From the cell containing the given text, extract its center point as [x, y] coordinate. 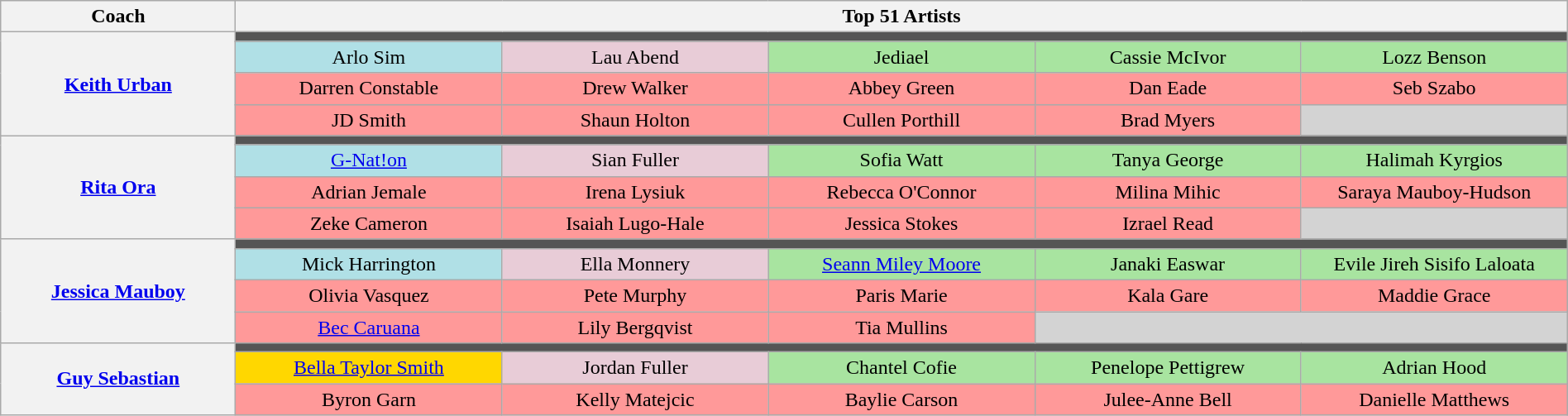
Danielle Matthews [1434, 399]
Keith Urban [118, 84]
Tanya George [1168, 160]
Zeke Cameron [369, 223]
Olivia Vasquez [369, 295]
Cassie McIvor [1168, 57]
Seb Szabo [1434, 88]
Dan Eade [1168, 88]
Kala Gare [1168, 295]
Halimah Kyrgios [1434, 160]
Darren Constable [369, 88]
Ella Monnery [635, 264]
Janaki Easwar [1168, 264]
Baylie Carson [901, 399]
Sian Fuller [635, 160]
Kelly Matejcic [635, 399]
Saraya Mauboy-Hudson [1434, 192]
Seann Miley Moore [901, 264]
Mick Harrington [369, 264]
Jordan Fuller [635, 368]
Sofia Watt [901, 160]
Brad Myers [1168, 120]
Bec Caruana [369, 327]
Rita Ora [118, 187]
Isaiah Lugo-Hale [635, 223]
Top 51 Artists [901, 17]
Abbey Green [901, 88]
Guy Sebastian [118, 379]
Penelope Pettigrew [1168, 368]
Paris Marie [901, 295]
Lau Abend [635, 57]
Adrian Hood [1434, 368]
Rebecca O'Connor [901, 192]
Jediael [901, 57]
Chantel Cofie [901, 368]
Evile Jireh Sisifo Laloata [1434, 264]
Izrael Read [1168, 223]
Byron Garn [369, 399]
Bella Taylor Smith [369, 368]
Jessica Mauboy [118, 291]
Maddie Grace [1434, 295]
Coach [118, 17]
Pete Murphy [635, 295]
Julee-Anne Bell [1168, 399]
Lily Bergqvist [635, 327]
Lozz Benson [1434, 57]
JD Smith [369, 120]
Arlo Sim [369, 57]
Drew Walker [635, 88]
Adrian Jemale [369, 192]
Irena Lysiuk [635, 192]
G-Nat!on [369, 160]
Milina Mihic [1168, 192]
Shaun Holton [635, 120]
Jessica Stokes [901, 223]
Tia Mullins [901, 327]
Cullen Porthill [901, 120]
